Determine the [x, y] coordinate at the center of the cell enclosing the given text.  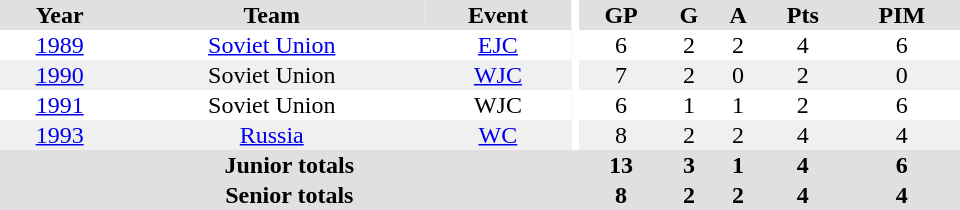
Russia [272, 135]
1993 [60, 135]
1990 [60, 75]
Pts [803, 15]
Year [60, 15]
Senior totals [290, 195]
G [690, 15]
1989 [60, 45]
1991 [60, 105]
Team [272, 15]
3 [690, 165]
EJC [498, 45]
A [738, 15]
13 [622, 165]
7 [622, 75]
PIM [902, 15]
WC [498, 135]
Event [498, 15]
Junior totals [290, 165]
GP [622, 15]
